Identify which cell holds the provided text, then report its [X, Y] central coordinate. 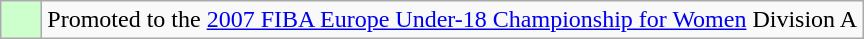
Promoted to the 2007 FIBA Europe Under-18 Championship for Women Division A [452, 20]
